Output the (X, Y) coordinate of the center of the cell containing the given text.  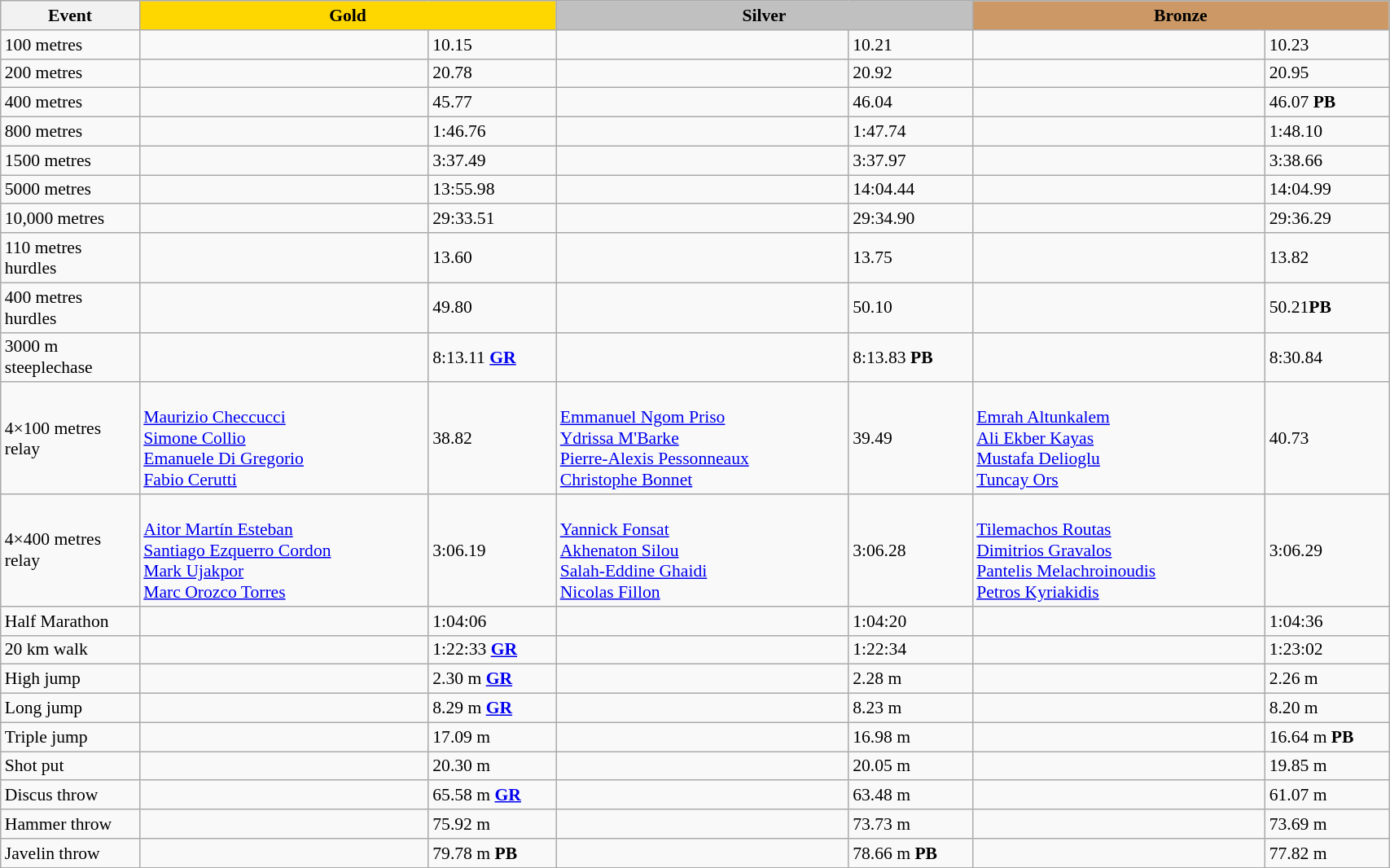
39.49 (910, 439)
46.07 PB (1327, 103)
1:48.10 (1327, 132)
Aitor Martín EstebanSantiago Ezquerro CordonMark UjakporMarc Orozco Torres (283, 550)
400 metres (70, 103)
3:06.29 (1327, 550)
20.05 m (910, 766)
13.82 (1327, 257)
49.80 (492, 308)
16.64 m PB (1327, 737)
61.07 m (1327, 796)
10.23 (1327, 45)
800 metres (70, 132)
20.92 (910, 73)
1:04:06 (492, 621)
Maurizio CheccucciSimone CollioEmanuele Di GregorioFabio Cerutti (283, 439)
Gold (347, 15)
Event (70, 15)
Long jump (70, 708)
20 km walk (70, 650)
4×100 metres relay (70, 439)
29:33.51 (492, 219)
1:22:33 GR (492, 650)
1:04:20 (910, 621)
5000 metres (70, 190)
8:30.84 (1327, 357)
73.69 m (1327, 824)
73.73 m (910, 824)
13:55.98 (492, 190)
Javelin throw (70, 853)
2.30 m GR (492, 679)
50.21PB (1327, 308)
78.66 m PB (910, 853)
400 metres hurdles (70, 308)
19.85 m (1327, 766)
10,000 metres (70, 219)
1500 metres (70, 160)
Shot put (70, 766)
17.09 m (492, 737)
10.21 (910, 45)
4×400 metres relay (70, 550)
63.48 m (910, 796)
Half Marathon (70, 621)
10.15 (492, 45)
14:04.44 (910, 190)
3:37.49 (492, 160)
8.20 m (1327, 708)
8.29 m GR (492, 708)
1:22:34 (910, 650)
13.60 (492, 257)
46.04 (910, 103)
8:13.83 PB (910, 357)
Emmanuel Ngom PrisoYdrissa M'BarkePierre-Alexis PessonneauxChristophe Bonnet (702, 439)
2.26 m (1327, 679)
Emrah AltunkalemAli Ekber KayasMustafa DeliogluTuncay Ors (1119, 439)
3000 m steeplechase (70, 357)
8.23 m (910, 708)
Tilemachos RoutasDimitrios GravalosPantelis MelachroinoudisPetros Kyriakidis (1119, 550)
20.95 (1327, 73)
77.82 m (1327, 853)
Hammer throw (70, 824)
29:36.29 (1327, 219)
13.75 (910, 257)
Bronze (1181, 15)
29:34.90 (910, 219)
1:47.74 (910, 132)
3:06.19 (492, 550)
1:46.76 (492, 132)
65.58 m GR (492, 796)
Yannick FonsatAkhenaton SilouSalah-Eddine GhaidiNicolas Fillon (702, 550)
16.98 m (910, 737)
79.78 m PB (492, 853)
3:38.66 (1327, 160)
Triple jump (70, 737)
200 metres (70, 73)
20.30 m (492, 766)
High jump (70, 679)
75.92 m (492, 824)
3:06.28 (910, 550)
Discus throw (70, 796)
3:37.97 (910, 160)
14:04.99 (1327, 190)
40.73 (1327, 439)
50.10 (910, 308)
110 metres hurdles (70, 257)
8:13.11 GR (492, 357)
Silver (764, 15)
45.77 (492, 103)
2.28 m (910, 679)
1:23:02 (1327, 650)
38.82 (492, 439)
100 metres (70, 45)
20.78 (492, 73)
1:04:36 (1327, 621)
